Identify which cell holds the provided text, then report its [X, Y] central coordinate. 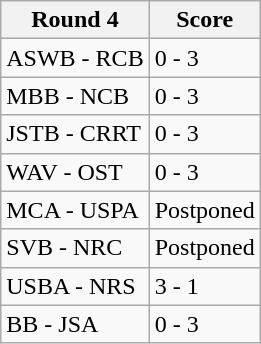
BB - JSA [75, 324]
Round 4 [75, 20]
3 - 1 [204, 286]
JSTB - CRRT [75, 134]
ASWB - RCB [75, 58]
Score [204, 20]
WAV - OST [75, 172]
MBB - NCB [75, 96]
MCA - USPA [75, 210]
SVB - NRC [75, 248]
USBA - NRS [75, 286]
